Identify which cell holds the provided text, then report its [x, y] central coordinate. 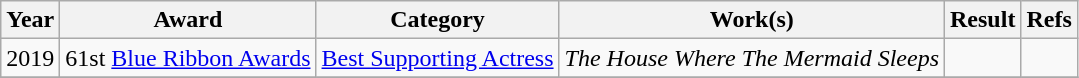
The House Where The Mermaid Sleeps [752, 58]
Category [438, 20]
2019 [30, 58]
Best Supporting Actress [438, 58]
Result [983, 20]
Award [188, 20]
61st Blue Ribbon Awards [188, 58]
Year [30, 20]
Refs [1049, 20]
Work(s) [752, 20]
